Output the [X, Y] coordinate of the center of the cell containing the given text.  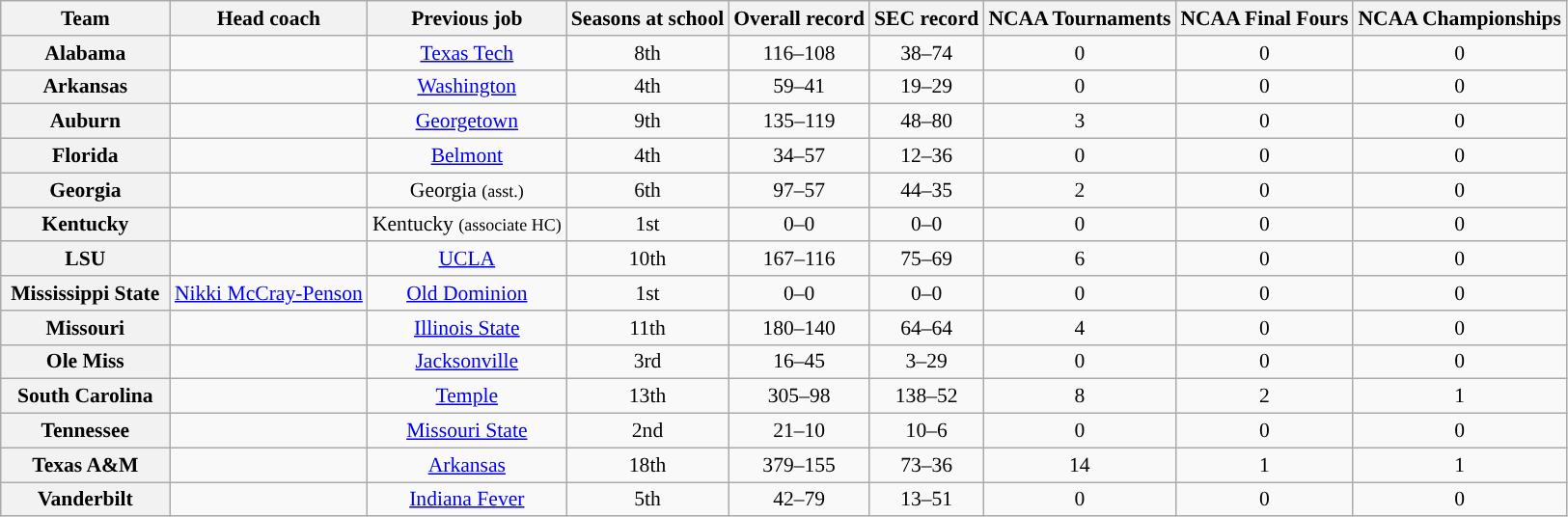
10th [647, 259]
Georgetown [467, 122]
21–10 [799, 431]
38–74 [926, 53]
18th [647, 465]
Seasons at school [647, 18]
12–36 [926, 156]
44–35 [926, 190]
Texas A&M [85, 465]
6th [647, 190]
59–41 [799, 87]
Florida [85, 156]
Illinois State [467, 328]
Missouri [85, 328]
48–80 [926, 122]
9th [647, 122]
Texas Tech [467, 53]
Jacksonville [467, 362]
Overall record [799, 18]
Old Dominion [467, 293]
3 [1079, 122]
6 [1079, 259]
LSU [85, 259]
Georgia [85, 190]
Tennessee [85, 431]
305–98 [799, 396]
379–155 [799, 465]
14 [1079, 465]
South Carolina [85, 396]
Auburn [85, 122]
Ole Miss [85, 362]
116–108 [799, 53]
Indiana Fever [467, 500]
Missouri State [467, 431]
11th [647, 328]
19–29 [926, 87]
75–69 [926, 259]
97–57 [799, 190]
3rd [647, 362]
34–57 [799, 156]
Temple [467, 396]
Nikki McCray-Penson [268, 293]
73–36 [926, 465]
2nd [647, 431]
13–51 [926, 500]
Alabama [85, 53]
4 [1079, 328]
138–52 [926, 396]
Vanderbilt [85, 500]
180–140 [799, 328]
Washington [467, 87]
3–29 [926, 362]
Belmont [467, 156]
8th [647, 53]
8 [1079, 396]
42–79 [799, 500]
Mississippi State [85, 293]
Head coach [268, 18]
64–64 [926, 328]
Team [85, 18]
135–119 [799, 122]
10–6 [926, 431]
NCAA Championships [1459, 18]
5th [647, 500]
Kentucky [85, 225]
16–45 [799, 362]
Kentucky (associate HC) [467, 225]
13th [647, 396]
NCAA Final Fours [1264, 18]
Georgia (asst.) [467, 190]
UCLA [467, 259]
NCAA Tournaments [1079, 18]
167–116 [799, 259]
Previous job [467, 18]
SEC record [926, 18]
